Return [X, Y] of the center of cell containing provided text 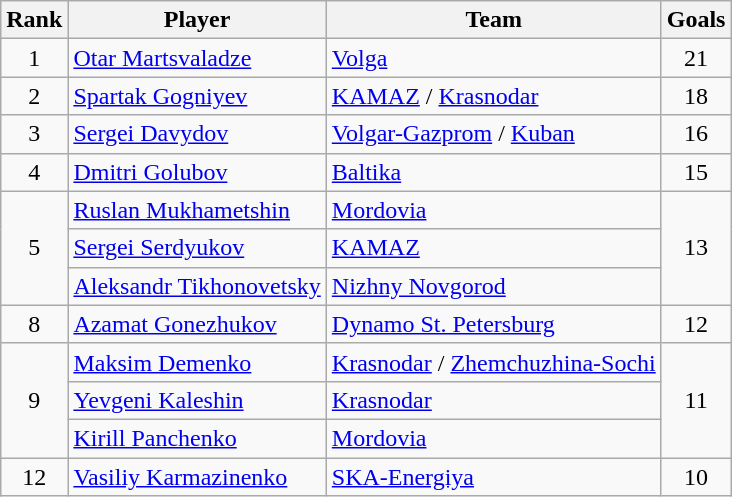
Sergei Davydov [197, 134]
Nizhny Novgorod [494, 286]
Krasnodar / Zhemchuzhina-Sochi [494, 362]
3 [34, 134]
Maksim Demenko [197, 362]
KAMAZ [494, 248]
Spartak Gogniyev [197, 96]
2 [34, 96]
Dmitri Golubov [197, 172]
Volga [494, 58]
Yevgeni Kaleshin [197, 400]
SKA-Energiya [494, 477]
Krasnodar [494, 400]
Aleksandr Tikhonovetsky [197, 286]
Rank [34, 20]
16 [696, 134]
11 [696, 400]
Team [494, 20]
Vasiliy Karmazinenko [197, 477]
KAMAZ / Krasnodar [494, 96]
Baltika [494, 172]
Kirill Panchenko [197, 438]
Volgar-Gazprom / Kuban [494, 134]
10 [696, 477]
Azamat Gonezhukov [197, 324]
Player [197, 20]
Goals [696, 20]
13 [696, 248]
8 [34, 324]
5 [34, 248]
Otar Martsvaladze [197, 58]
18 [696, 96]
Ruslan Mukhametshin [197, 210]
21 [696, 58]
Dynamo St. Petersburg [494, 324]
9 [34, 400]
4 [34, 172]
15 [696, 172]
Sergei Serdyukov [197, 248]
1 [34, 58]
